Determine the [X, Y] coordinate at the center of the cell enclosing the given text.  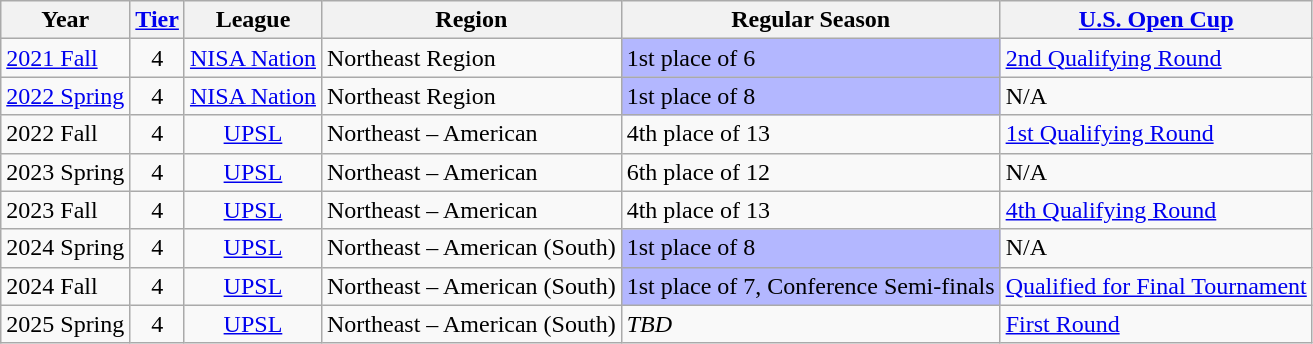
1st place of 7, Conference Semi-finals [810, 286]
TBD [810, 324]
Region [471, 20]
1st place of 6 [810, 58]
League [252, 20]
First Round [1156, 324]
4th Qualifying Round [1156, 210]
U.S. Open Cup [1156, 20]
2021 Fall [66, 58]
2nd Qualifying Round [1156, 58]
2024 Spring [66, 248]
Tier [158, 20]
2023 Fall [66, 210]
Qualified for Final Tournament [1156, 286]
6th place of 12 [810, 172]
2025 Spring [66, 324]
Regular Season [810, 20]
1st Qualifying Round [1156, 134]
2024 Fall [66, 286]
2022 Fall [66, 134]
2023 Spring [66, 172]
2022 Spring [66, 96]
Year [66, 20]
